Capture the cell that displays the provided text and extract its [x, y] central coordinate. 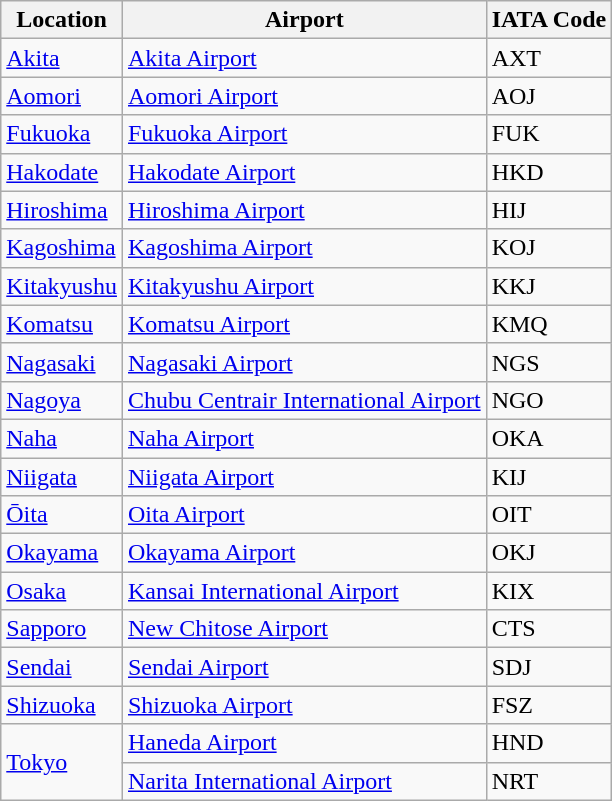
NGO [549, 400]
Narita International Airport [304, 781]
Nagasaki Airport [304, 362]
Kagoshima Airport [304, 248]
OKJ [549, 553]
Komatsu Airport [304, 324]
Okayama [62, 553]
Kansai International Airport [304, 591]
FUK [549, 134]
Aomori Airport [304, 96]
Hakodate Airport [304, 172]
Niigata [62, 477]
HIJ [549, 210]
Chubu Centrair International Airport [304, 400]
AXT [549, 58]
Oita Airport [304, 515]
KOJ [549, 248]
Komatsu [62, 324]
Niigata Airport [304, 477]
Location [62, 20]
IATA Code [549, 20]
Aomori [62, 96]
Hakodate [62, 172]
Nagasaki [62, 362]
KIX [549, 591]
Naha Airport [304, 438]
Kagoshima [62, 248]
NRT [549, 781]
KIJ [549, 477]
Tokyo [62, 762]
Sendai Airport [304, 667]
OIT [549, 515]
Airport [304, 20]
Shizuoka [62, 705]
Naha [62, 438]
KMQ [549, 324]
SDJ [549, 667]
HKD [549, 172]
Fukuoka Airport [304, 134]
Kitakyushu Airport [304, 286]
CTS [549, 629]
FSZ [549, 705]
AOJ [549, 96]
Osaka [62, 591]
Kitakyushu [62, 286]
Fukuoka [62, 134]
NGS [549, 362]
Akita Airport [304, 58]
KKJ [549, 286]
Shizuoka Airport [304, 705]
Sendai [62, 667]
Akita [62, 58]
New Chitose Airport [304, 629]
Sapporo [62, 629]
HND [549, 743]
OKA [549, 438]
Ōita [62, 515]
Haneda Airport [304, 743]
Okayama Airport [304, 553]
Hiroshima [62, 210]
Nagoya [62, 400]
Hiroshima Airport [304, 210]
